Return the [x, y] coordinate for the center point of the cell that contains the specified text.  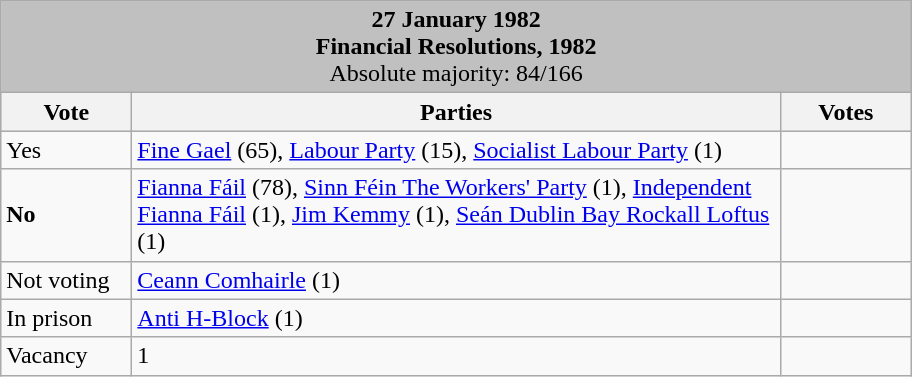
27 January 1982Financial Resolutions, 1982Absolute majority: 84/166 [456, 47]
Fine Gael (65), Labour Party (15), Socialist Labour Party (1) [456, 150]
Not voting [66, 280]
Yes [66, 150]
Anti H-Block (1) [456, 318]
No [66, 215]
Votes [846, 112]
Parties [456, 112]
1 [456, 356]
Vacancy [66, 356]
Fianna Fáil (78), Sinn Féin The Workers' Party (1), Independent Fianna Fáil (1), Jim Kemmy (1), Seán Dublin Bay Rockall Loftus (1) [456, 215]
Ceann Comhairle (1) [456, 280]
In prison [66, 318]
Vote [66, 112]
